Provide the (X, Y) coordinate of the cell's center where the given text is located.  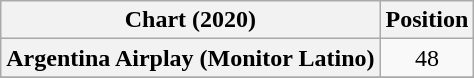
Chart (2020) (190, 20)
Argentina Airplay (Monitor Latino) (190, 58)
Position (427, 20)
48 (427, 58)
